Locate the cell with the specified text and output its [x, y] center coordinate. 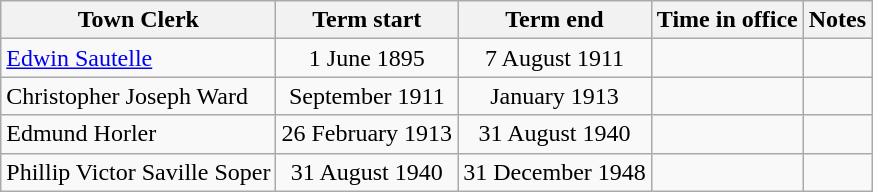
7 August 1911 [555, 58]
Edmund Horler [138, 134]
1 June 1895 [367, 58]
Edwin Sautelle [138, 58]
Phillip Victor Saville Soper [138, 172]
Term end [555, 20]
Christopher Joseph Ward [138, 96]
26 February 1913 [367, 134]
September 1911 [367, 96]
31 December 1948 [555, 172]
Notes [837, 20]
Town Clerk [138, 20]
Time in office [727, 20]
Term start [367, 20]
January 1913 [555, 96]
